Scan for the cell matching the given text and deliver its [X, Y] coordinate at center. 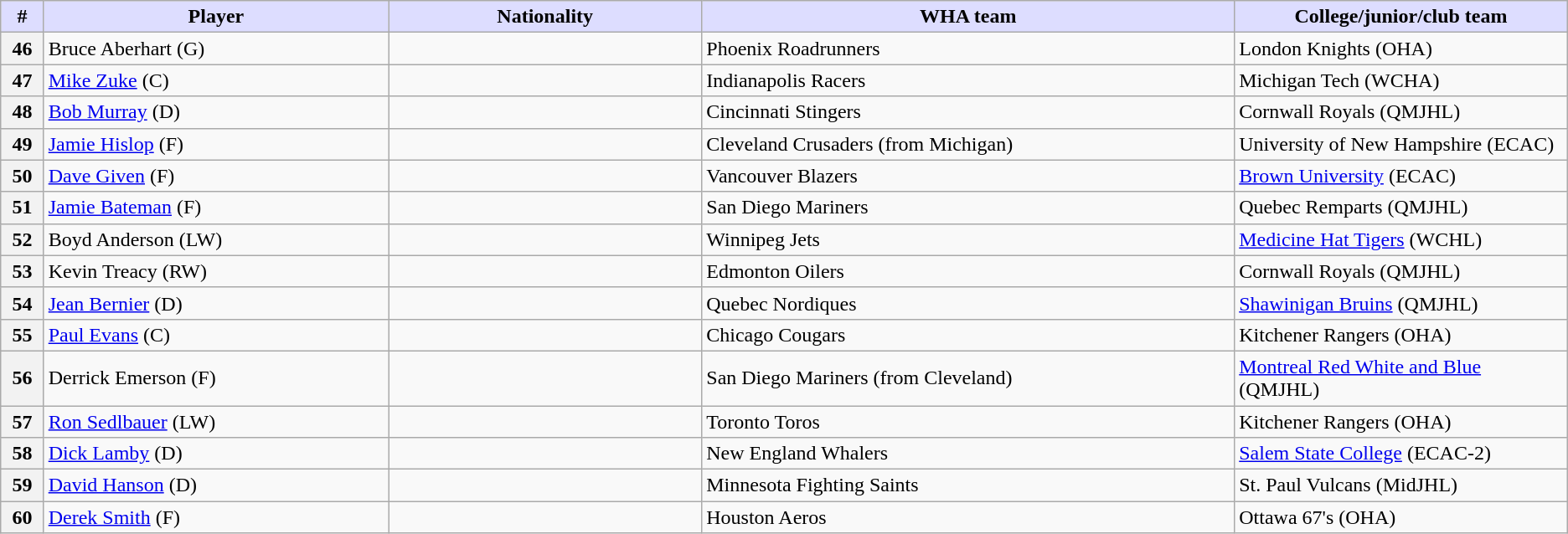
Indianapolis Racers [968, 80]
Quebec Nordiques [968, 303]
Kevin Treacy (RW) [216, 271]
Jean Bernier (D) [216, 303]
Boyd Anderson (LW) [216, 239]
57 [22, 421]
Montreal Red White and Blue (QMJHL) [1401, 378]
Phoenix Roadrunners [968, 49]
56 [22, 378]
Winnipeg Jets [968, 239]
48 [22, 112]
Minnesota Fighting Saints [968, 485]
Vancouver Blazers [968, 176]
47 [22, 80]
Jamie Bateman (F) [216, 208]
St. Paul Vulcans (MidJHL) [1401, 485]
Shawinigan Bruins (QMJHL) [1401, 303]
Toronto Toros [968, 421]
Jamie Hislop (F) [216, 144]
Derrick Emerson (F) [216, 378]
Cincinnati Stingers [968, 112]
# [22, 17]
Bob Murray (D) [216, 112]
52 [22, 239]
WHA team [968, 17]
Bruce Aberhart (G) [216, 49]
Michigan Tech (WCHA) [1401, 80]
Houston Aeros [968, 517]
Cleveland Crusaders (from Michigan) [968, 144]
Medicine Hat Tigers (WCHL) [1401, 239]
Paul Evans (C) [216, 335]
49 [22, 144]
Dick Lamby (D) [216, 454]
51 [22, 208]
Salem State College (ECAC-2) [1401, 454]
Ron Sedlbauer (LW) [216, 421]
Chicago Cougars [968, 335]
Player [216, 17]
58 [22, 454]
53 [22, 271]
New England Whalers [968, 454]
University of New Hampshire (ECAC) [1401, 144]
Quebec Remparts (QMJHL) [1401, 208]
San Diego Mariners [968, 208]
Nationality [545, 17]
54 [22, 303]
50 [22, 176]
Dave Given (F) [216, 176]
Derek Smith (F) [216, 517]
College/junior/club team [1401, 17]
Ottawa 67's (OHA) [1401, 517]
Brown University (ECAC) [1401, 176]
Mike Zuke (C) [216, 80]
60 [22, 517]
David Hanson (D) [216, 485]
55 [22, 335]
Edmonton Oilers [968, 271]
London Knights (OHA) [1401, 49]
59 [22, 485]
46 [22, 49]
San Diego Mariners (from Cleveland) [968, 378]
